Detect which cell encompasses the target text, then output its (X, Y) center coordinate. 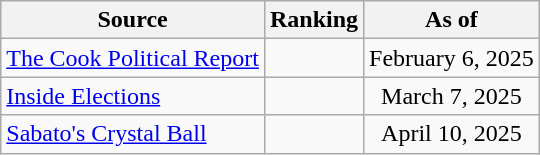
April 10, 2025 (452, 134)
February 6, 2025 (452, 58)
Inside Elections (133, 96)
The Cook Political Report (133, 58)
Sabato's Crystal Ball (133, 134)
As of (452, 20)
Ranking (314, 20)
March 7, 2025 (452, 96)
Source (133, 20)
